Locate the cell with the specified text and output its [x, y] center coordinate. 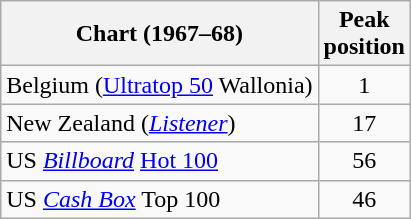
17 [364, 123]
US Cash Box Top 100 [160, 199]
1 [364, 85]
Belgium (Ultratop 50 Wallonia) [160, 85]
46 [364, 199]
US Billboard Hot 100 [160, 161]
56 [364, 161]
New Zealand (Listener) [160, 123]
Peakposition [364, 34]
Chart (1967–68) [160, 34]
